Pinpoint the cell where the given text exists, returning its [x, y] midpoint coordinate. 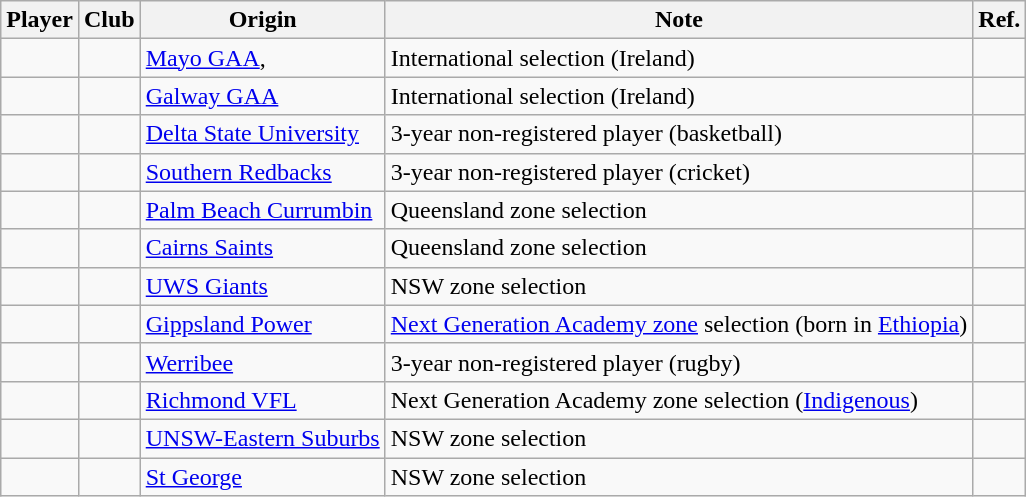
Next Generation Academy zone selection (Indigenous) [679, 400]
Palm Beach Currumbin [262, 210]
St George [262, 477]
Next Generation Academy zone selection (born in Ethiopia) [679, 324]
3-year non-registered player (cricket) [679, 172]
UWS Giants [262, 286]
Gippsland Power [262, 324]
Richmond VFL [262, 400]
3-year non-registered player (basketball) [679, 134]
Cairns Saints [262, 248]
Werribee [262, 362]
UNSW-Eastern Suburbs [262, 438]
Club [109, 20]
3-year non-registered player (rugby) [679, 362]
Ref. [1000, 20]
Southern Redbacks [262, 172]
Galway GAA [262, 96]
Player [40, 20]
Mayo GAA, [262, 58]
Origin [262, 20]
Delta State University [262, 134]
Note [679, 20]
